Return (x, y) of the center of cell containing provided text 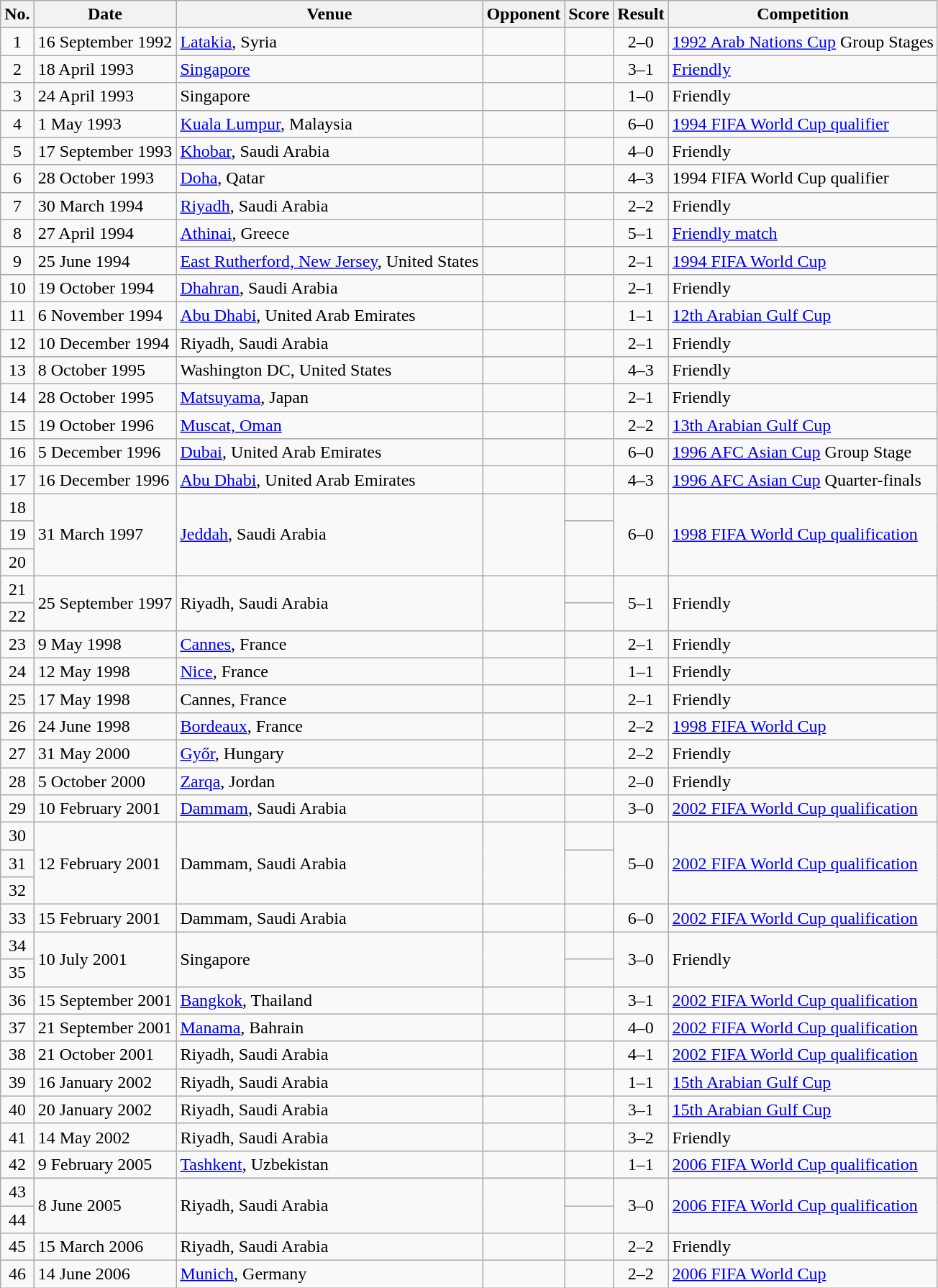
9 (17, 260)
9 February 2005 (105, 1164)
19 October 1996 (105, 425)
20 January 2002 (105, 1110)
14 June 2006 (105, 1274)
Nice, France (329, 671)
29 (17, 809)
35 (17, 973)
18 April 1993 (105, 69)
Manama, Bahrain (329, 1028)
28 (17, 781)
23 (17, 644)
15 (17, 425)
45 (17, 1247)
12 (17, 343)
Dhahran, Saudi Arabia (329, 288)
16 December 1996 (105, 480)
East Rutherford, New Jersey, United States (329, 260)
5 October 2000 (105, 781)
Khobar, Saudi Arabia (329, 151)
Washington DC, United States (329, 371)
Athinai, Greece (329, 233)
28 October 1995 (105, 398)
12th Arabian Gulf Cup (803, 315)
42 (17, 1164)
1–0 (641, 96)
2 (17, 69)
No. (17, 14)
17 (17, 480)
Date (105, 14)
Zarqa, Jordan (329, 781)
24 April 1993 (105, 96)
1992 Arab Nations Cup Group Stages (803, 42)
10 (17, 288)
10 July 2001 (105, 959)
1998 FIFA World Cup (803, 726)
Opponent (524, 14)
2006 FIFA World Cup (803, 1274)
24 June 1998 (105, 726)
Dubai, United Arab Emirates (329, 453)
12 February 2001 (105, 863)
10 December 1994 (105, 343)
Kuala Lumpur, Malaysia (329, 124)
43 (17, 1192)
25 (17, 699)
37 (17, 1028)
Bordeaux, France (329, 726)
18 (17, 507)
19 (17, 535)
1998 FIFA World Cup qualification (803, 535)
16 September 1992 (105, 42)
3 (17, 96)
4–1 (641, 1055)
13th Arabian Gulf Cup (803, 425)
11 (17, 315)
Result (641, 14)
5–0 (641, 863)
3–2 (641, 1137)
44 (17, 1220)
24 (17, 671)
27 April 1994 (105, 233)
25 September 1997 (105, 603)
40 (17, 1110)
25 June 1994 (105, 260)
16 January 2002 (105, 1082)
8 June 2005 (105, 1205)
30 (17, 836)
31 May 2000 (105, 753)
19 October 1994 (105, 288)
6 November 1994 (105, 315)
Score (589, 14)
4 (17, 124)
Tashkent, Uzbekistan (329, 1164)
41 (17, 1137)
Munich, Germany (329, 1274)
31 March 1997 (105, 535)
26 (17, 726)
28 October 1993 (105, 178)
Latakia, Syria (329, 42)
36 (17, 1000)
39 (17, 1082)
Muscat, Oman (329, 425)
14 May 2002 (105, 1137)
15 September 2001 (105, 1000)
Bangkok, Thailand (329, 1000)
30 March 1994 (105, 206)
5 December 1996 (105, 453)
20 (17, 562)
15 March 2006 (105, 1247)
17 September 1993 (105, 151)
31 (17, 863)
16 (17, 453)
Matsuyama, Japan (329, 398)
21 October 2001 (105, 1055)
13 (17, 371)
1 (17, 42)
Győr, Hungary (329, 753)
46 (17, 1274)
1996 AFC Asian Cup Group Stage (803, 453)
21 (17, 589)
9 May 1998 (105, 644)
1996 AFC Asian Cup Quarter-finals (803, 480)
Jeddah, Saudi Arabia (329, 535)
21 September 2001 (105, 1028)
10 February 2001 (105, 809)
17 May 1998 (105, 699)
34 (17, 945)
8 October 1995 (105, 371)
8 (17, 233)
15 February 2001 (105, 918)
1994 FIFA World Cup (803, 260)
12 May 1998 (105, 671)
6 (17, 178)
14 (17, 398)
Doha, Qatar (329, 178)
Friendly match (803, 233)
Venue (329, 14)
38 (17, 1055)
5 (17, 151)
33 (17, 918)
7 (17, 206)
Competition (803, 14)
22 (17, 617)
32 (17, 891)
27 (17, 753)
1 May 1993 (105, 124)
